Determine the [x, y] coordinate at the center of the cell enclosing the given text.  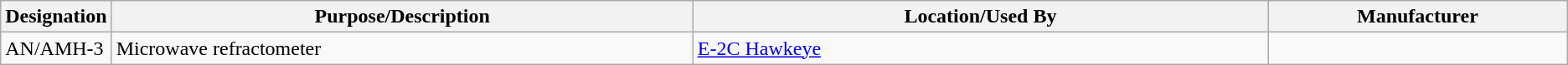
Designation [56, 17]
E-2C Hawkeye [980, 48]
Microwave refractometer [402, 48]
AN/AMH-3 [56, 48]
Location/Used By [980, 17]
Purpose/Description [402, 17]
Manufacturer [1418, 17]
